Extract the [x, y] coordinate from the center of the cell holding the provided text.  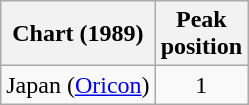
Chart (1989) [78, 34]
1 [201, 85]
Peakposition [201, 34]
Japan (Oricon) [78, 85]
